For the text-containing cell, return its midpoint in (X, Y) coordinate format. 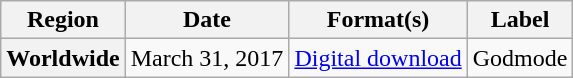
Format(s) (378, 20)
Digital download (378, 58)
Godmode (520, 58)
March 31, 2017 (207, 58)
Date (207, 20)
Worldwide (63, 58)
Label (520, 20)
Region (63, 20)
